Locate the cell with the specified text and output its [X, Y] center coordinate. 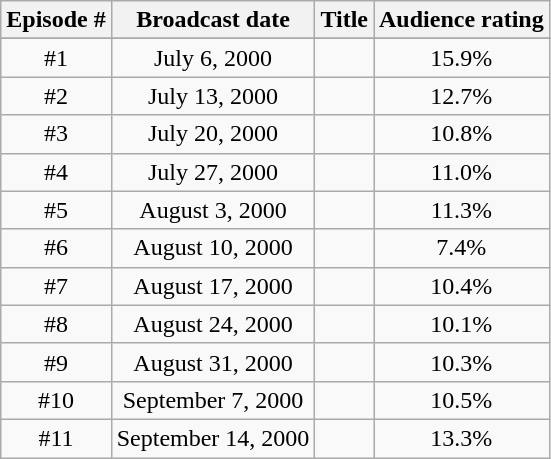
#2 [56, 96]
August 17, 2000 [213, 286]
#1 [56, 58]
August 31, 2000 [213, 362]
10.4% [462, 286]
#9 [56, 362]
#6 [56, 248]
10.8% [462, 134]
11.0% [462, 172]
7.4% [462, 248]
Broadcast date [213, 20]
11.3% [462, 210]
September 14, 2000 [213, 438]
#7 [56, 286]
July 27, 2000 [213, 172]
15.9% [462, 58]
10.3% [462, 362]
#4 [56, 172]
10.5% [462, 400]
September 7, 2000 [213, 400]
July 6, 2000 [213, 58]
12.7% [462, 96]
#11 [56, 438]
Audience rating [462, 20]
August 24, 2000 [213, 324]
August 3, 2000 [213, 210]
July 13, 2000 [213, 96]
July 20, 2000 [213, 134]
#10 [56, 400]
#5 [56, 210]
Episode # [56, 20]
10.1% [462, 324]
Title [344, 20]
August 10, 2000 [213, 248]
#3 [56, 134]
#8 [56, 324]
13.3% [462, 438]
